Determine the (X, Y) coordinate at the center of the cell enclosing the given text.  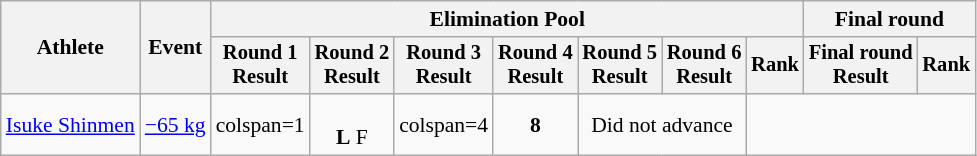
Final roundResult (861, 66)
Round 6Result (704, 66)
Round 1Result (260, 66)
Isuke Shinmen (70, 124)
−65 kg (176, 124)
Round 3Result (444, 66)
8 (535, 124)
Final round (890, 19)
Athlete (70, 48)
Event (176, 48)
Round 2Result (352, 66)
Round 4Result (535, 66)
colspan=1 (260, 124)
L F (352, 124)
Did not advance (662, 124)
Elimination Pool (508, 19)
Round 5Result (620, 66)
colspan=4 (444, 124)
